Detect which cell encompasses the target text, then output its (x, y) center coordinate. 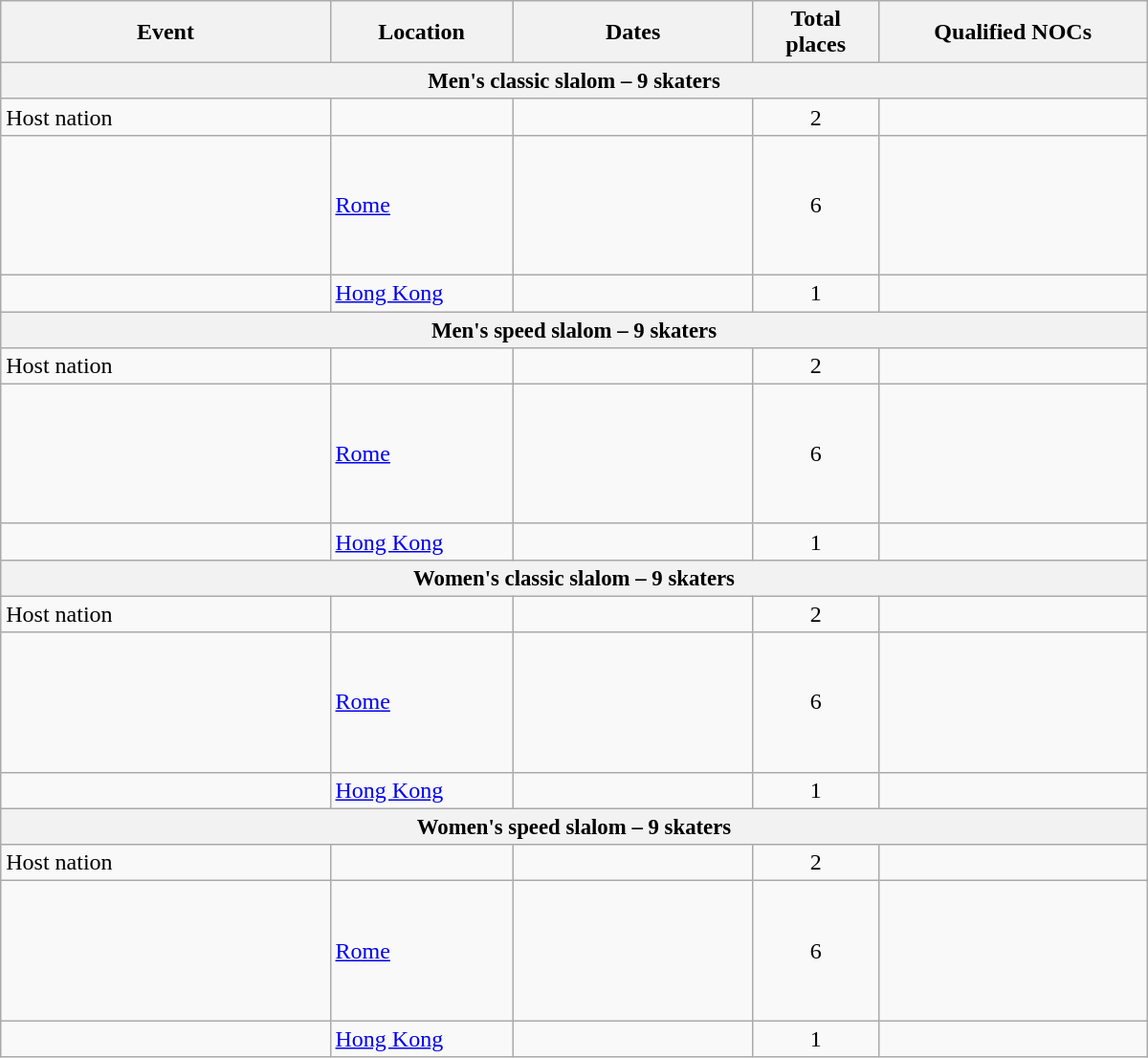
Men's speed slalom – 9 skaters (574, 330)
Total places (815, 33)
Women's speed slalom – 9 skaters (574, 827)
Men's classic slalom – 9 skaters (574, 81)
Location (421, 33)
Women's classic slalom – 9 skaters (574, 578)
Event (166, 33)
Qualified NOCs (1012, 33)
Dates (633, 33)
